Detect which cell encompasses the target text, then output its (X, Y) center coordinate. 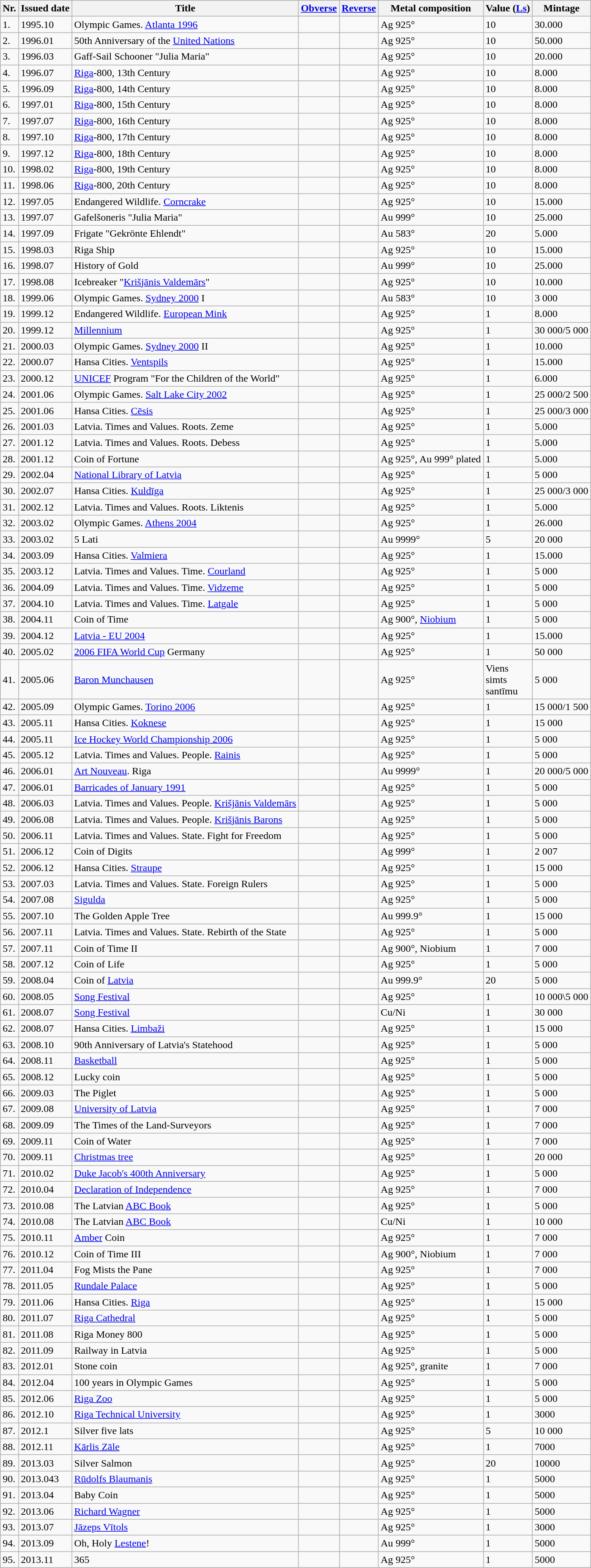
Riga-800, 20th Century (185, 185)
1996.01 (45, 41)
Coin of Time II (185, 948)
2007.12 (45, 964)
30. (9, 491)
Fog Mists the Pane (185, 1270)
66. (9, 1093)
77. (9, 1270)
Riga-800, 18th Century (185, 153)
95. (9, 1560)
Duke Jacob's 400th Anniversary (185, 1173)
Silver five lats (185, 1431)
90th Anniversary of Latvia's Statehood (185, 1045)
56. (9, 932)
2003.09 (45, 555)
2000.12 (45, 378)
13. (9, 218)
Riga Cathedral (185, 1318)
11. (9, 185)
15 000/1 500 (561, 707)
History of Gold (185, 266)
Metal composition (431, 8)
2002.12 (45, 507)
2013.043 (45, 1479)
1997.10 (45, 137)
10. (9, 169)
Latvia. Times and Values. People. Krišjānis Valdemārs (185, 803)
20 000/5 000 (561, 771)
2007.10 (45, 916)
Railway in Latvia (185, 1350)
Obverse (319, 8)
5. (9, 89)
Declaration of Independence (185, 1189)
49. (9, 820)
89. (9, 1463)
Coin of Time (185, 620)
Issued date (45, 8)
52. (9, 868)
21. (9, 346)
18. (9, 298)
Riga Technical University (185, 1415)
6.000 (561, 378)
Olympic Games. Torino 2006 (185, 707)
90. (9, 1479)
74. (9, 1221)
82. (9, 1350)
41. (9, 679)
83. (9, 1366)
58. (9, 964)
Hansa Cities. Valmiera (185, 555)
80. (9, 1318)
Sigulda (185, 900)
Latvia. Times and Values. State. Fight for Freedom (185, 836)
1998.03 (45, 250)
National Library of Latvia (185, 475)
Latvia. Times and Values. People. Rainis (185, 755)
Riga-800, 16th Century (185, 121)
Richard Wagner (185, 1511)
2. (9, 41)
2002.04 (45, 475)
37. (9, 604)
Ag 925°, granite (431, 1366)
19. (9, 314)
60. (9, 996)
University of Latvia (185, 1109)
91. (9, 1495)
17. (9, 282)
1998.06 (45, 185)
1997.12 (45, 153)
10000 (561, 1463)
2008.05 (45, 996)
2008.11 (45, 1061)
Barricades of January 1991 (185, 787)
30 000 (561, 1013)
2011.05 (45, 1286)
2010.02 (45, 1173)
2004.09 (45, 587)
79. (9, 1302)
Gaff-Sail Schooner "Julia Maria" (185, 57)
2005.09 (45, 707)
2011.09 (45, 1350)
50 000 (561, 652)
26. (9, 426)
2013.09 (45, 1543)
48. (9, 803)
Millennium (185, 330)
38. (9, 620)
Olympic Games. Salt Lake City 2002 (185, 394)
Latvia. Times and Values. Time. Vidzeme (185, 587)
23. (9, 378)
20.000 (561, 57)
Baby Coin (185, 1495)
1997.05 (45, 202)
Riga Zoo (185, 1399)
Basketball (185, 1061)
16. (9, 266)
1996.03 (45, 57)
2009.03 (45, 1093)
Coin of Time III (185, 1254)
1998.02 (45, 169)
2005.02 (45, 652)
62. (9, 1029)
2010.04 (45, 1189)
2013.07 (45, 1527)
2013.04 (45, 1495)
1995.10 (45, 25)
87. (9, 1431)
78. (9, 1286)
2004.12 (45, 636)
2013.11 (45, 1560)
2003.12 (45, 571)
Rūdolfs Blaumanis (185, 1479)
2005.06 (45, 679)
36. (9, 587)
2006.08 (45, 820)
1997.09 (45, 234)
Hansa Cities. Kuldīga (185, 491)
2005.12 (45, 755)
Endangered Wildlife. European Mink (185, 314)
Coin of Latvia (185, 980)
2009.08 (45, 1109)
51. (9, 852)
Rundale Palace (185, 1286)
1996.09 (45, 89)
26.000 (561, 523)
2011.06 (45, 1302)
Latvia. Times and Values. Roots. Debess (185, 443)
29. (9, 475)
Latvia. Times and Values. Roots. Liktenis (185, 507)
45. (9, 755)
UNICEF Program "For the Children of the World" (185, 378)
Riga Ship (185, 250)
65. (9, 1077)
55. (9, 916)
Latvia. Times and Values. Time. Latgale (185, 604)
Hansa Cities. Ventspils (185, 362)
2012.10 (45, 1415)
22. (9, 362)
32. (9, 523)
33. (9, 539)
2010.12 (45, 1254)
44. (9, 739)
9. (9, 153)
73. (9, 1205)
2000.07 (45, 362)
2002.07 (45, 491)
365 (185, 1560)
2004.10 (45, 604)
Mintage (561, 8)
15. (9, 250)
Olympic Games. Athens 2004 (185, 523)
4. (9, 73)
Riga Money 800 (185, 1334)
1996.07 (45, 73)
39. (9, 636)
Ag 999° (431, 852)
1998.08 (45, 282)
Jāzeps Vītols (185, 1527)
The Times of the Land-Surveyors (185, 1125)
Riga-800, 17th Century (185, 137)
Value (Ls) (508, 8)
88. (9, 1447)
Latvia. Times and Values. State. Rebirth of the State (185, 932)
Riga-800, 14th Century (185, 89)
2008.10 (45, 1045)
2012.1 (45, 1431)
2012.06 (45, 1399)
12. (9, 202)
Christmas tree (185, 1157)
46. (9, 771)
Reverse (359, 8)
Endangered Wildlife. Corncrake (185, 202)
1997.01 (45, 105)
Latvia. Times and Values. People. Krišjānis Barons (185, 820)
24. (9, 394)
27. (9, 443)
6. (9, 105)
2011.04 (45, 1270)
42. (9, 707)
Coin of Life (185, 964)
1. (9, 25)
92. (9, 1511)
85. (9, 1399)
61. (9, 1013)
50th Anniversary of the United Nations (185, 41)
5 Lati (185, 539)
2013.03 (45, 1463)
2011.08 (45, 1334)
75. (9, 1237)
1999.06 (45, 298)
Ice Hockey World Championship 2006 (185, 739)
Coin of Fortune (185, 459)
10 000\5 000 (561, 996)
Latvia. Times and Values. State. Foreign Rulers (185, 884)
Riga-800, 13th Century (185, 73)
Icebreaker "Krišjānis Valdemārs" (185, 282)
Latvia. Times and Values. Roots. Zeme (185, 426)
67. (9, 1109)
2012.04 (45, 1382)
50.000 (561, 41)
30 000/5 000 (561, 330)
Hansa Cities. Limbaži (185, 1029)
The Piglet (185, 1093)
Coin of Digits (185, 852)
Hansa Cities. Cēsis (185, 410)
25. (9, 410)
2006.11 (45, 836)
35. (9, 571)
Frigate "Gekrönte Ehlendt" (185, 234)
Kārlis Zāle (185, 1447)
2009.09 (45, 1125)
Hansa Cities. Riga (185, 1302)
72. (9, 1189)
59. (9, 980)
3. (9, 57)
28. (9, 459)
2001.03 (45, 426)
Vienssimtssantīmu (508, 679)
76. (9, 1254)
Silver Salmon (185, 1463)
Olympic Games. Atlanta 1996 (185, 25)
Olympic Games. Sydney 2000 II (185, 346)
2004.11 (45, 620)
Ag 925°, Au 999° plated (431, 459)
84. (9, 1382)
63. (9, 1045)
2006 FIFA World Cup Germany (185, 652)
2000.03 (45, 346)
30.000 (561, 25)
43. (9, 723)
3 000 (561, 298)
20. (9, 330)
53. (9, 884)
2007.03 (45, 884)
2012.01 (45, 1366)
Latvia. Times and Values. Time. Courland (185, 571)
40. (9, 652)
2012.11 (45, 1447)
Coin of Water (185, 1141)
34. (9, 555)
Title (185, 8)
2011.07 (45, 1318)
70. (9, 1157)
1998.07 (45, 266)
Baron Munchausen (185, 679)
Hansa Cities. Koknese (185, 723)
47. (9, 787)
Gafelšoneris "Julia Maria" (185, 218)
Olympic Games. Sydney 2000 I (185, 298)
Nr. (9, 8)
100 years in Olympic Games (185, 1382)
25 000/2 500 (561, 394)
2013.06 (45, 1511)
2010.11 (45, 1237)
8. (9, 137)
Hansa Cities. Straupe (185, 868)
7000 (561, 1447)
50. (9, 836)
54. (9, 900)
69. (9, 1141)
The Golden Apple Tree (185, 916)
64. (9, 1061)
Art Nouveau. Riga (185, 771)
2 007 (561, 852)
2008.04 (45, 980)
68. (9, 1125)
93. (9, 1527)
81. (9, 1334)
57. (9, 948)
71. (9, 1173)
94. (9, 1543)
14. (9, 234)
Latvia - EU 2004 (185, 636)
Amber Coin (185, 1237)
86. (9, 1415)
Lucky coin (185, 1077)
Riga-800, 19th Century (185, 169)
2006.03 (45, 803)
Oh, Holy Lestene! (185, 1543)
Riga-800, 15th Century (185, 105)
Stone coin (185, 1366)
7. (9, 121)
31. (9, 507)
2008.12 (45, 1077)
2007.08 (45, 900)
